Provide the [X, Y] coordinate of the cell's center where the given text is located.  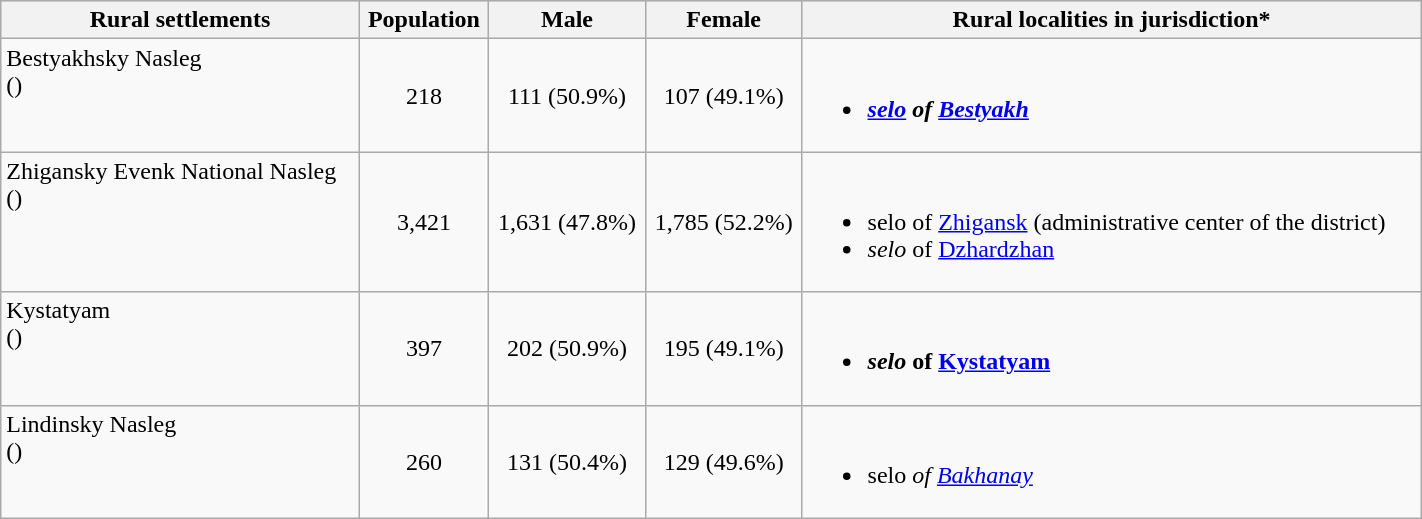
202 (50.9%) [568, 348]
Female [724, 20]
Rural settlements [180, 20]
Bestyakhsky Nasleg() [180, 96]
Lindinsky Nasleg() [180, 462]
129 (49.6%) [724, 462]
Population [424, 20]
Male [568, 20]
131 (50.4%) [568, 462]
Zhigansky Evenk National Nasleg() [180, 222]
397 [424, 348]
1,631 (47.8%) [568, 222]
selo of Bestyakh [1112, 96]
selo of Zhigansk (administrative center of the district)selo of Dzhardzhan [1112, 222]
195 (49.1%) [724, 348]
selo of Kystatyam [1112, 348]
107 (49.1%) [724, 96]
218 [424, 96]
Rural localities in jurisdiction* [1112, 20]
selo of Bakhanay [1112, 462]
111 (50.9%) [568, 96]
Kystatyam() [180, 348]
3,421 [424, 222]
260 [424, 462]
1,785 (52.2%) [724, 222]
